Find where the given text appears and provide that cell's center as (X, Y) coordinate. 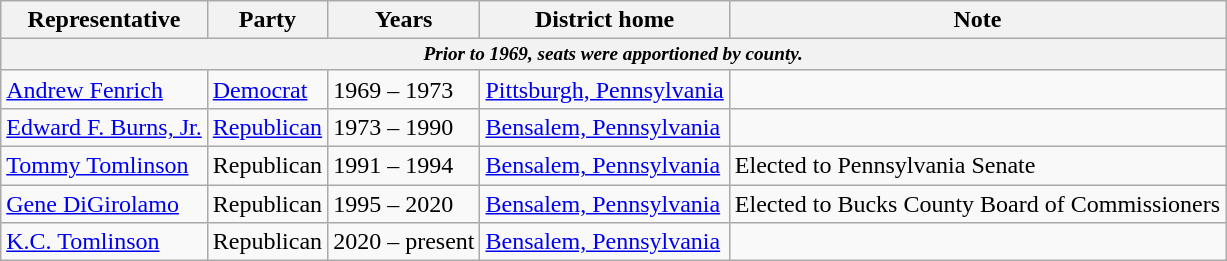
Pittsburgh, Pennsylvania (604, 89)
Note (977, 20)
Tommy Tomlinson (104, 166)
Elected to Bucks County Board of Commissioners (977, 204)
1969 – 1973 (404, 89)
1973 – 1990 (404, 128)
Years (404, 20)
Democrat (267, 89)
Party (267, 20)
Andrew Fenrich (104, 89)
1991 – 1994 (404, 166)
Edward F. Burns, Jr. (104, 128)
Prior to 1969, seats were apportioned by county. (614, 55)
District home (604, 20)
Elected to Pennsylvania Senate (977, 166)
Gene DiGirolamo (104, 204)
2020 – present (404, 242)
Representative (104, 20)
K.C. Tomlinson (104, 242)
1995 – 2020 (404, 204)
